Locate the cell with the specified text and output its [x, y] center coordinate. 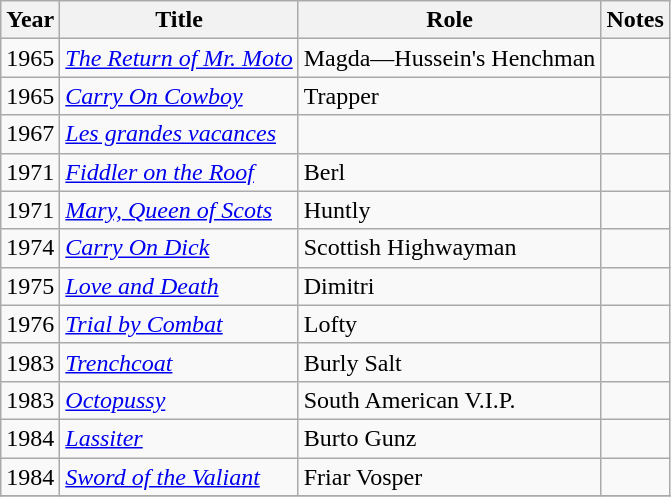
The Return of Mr. Moto [179, 58]
Year [30, 20]
Notes [635, 20]
Friar Vosper [450, 477]
1967 [30, 134]
South American V.I.P. [450, 400]
Dimitri [450, 286]
Carry On Dick [179, 248]
Fiddler on the Roof [179, 172]
Les grandes vacances [179, 134]
Trapper [450, 96]
Trenchcoat [179, 362]
Trial by Combat [179, 324]
Sword of the Valiant [179, 477]
Burly Salt [450, 362]
Carry On Cowboy [179, 96]
1976 [30, 324]
Role [450, 20]
Mary, Queen of Scots [179, 210]
Huntly [450, 210]
Burto Gunz [450, 438]
Octopussy [179, 400]
Lofty [450, 324]
Berl [450, 172]
1975 [30, 286]
1974 [30, 248]
Scottish Highwayman [450, 248]
Love and Death [179, 286]
Lassiter [179, 438]
Magda—Hussein's Henchman [450, 58]
Title [179, 20]
